Capture the cell that displays the provided text and extract its (X, Y) central coordinate. 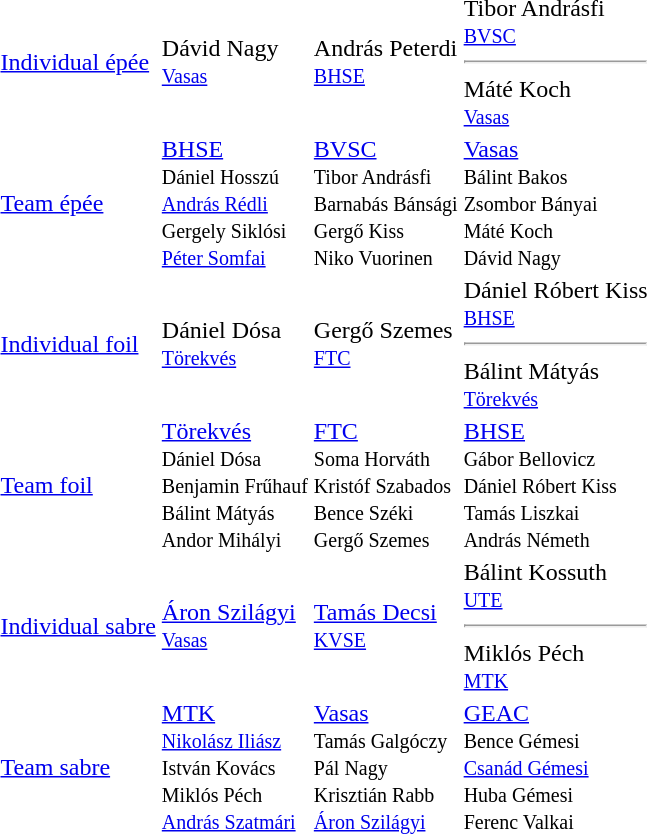
Tamás Decsi KVSE (386, 626)
FTCSoma HorváthKristóf SzabadosBence SzékiGergő Szemes (386, 485)
Dániel Dósa Törekvés (234, 344)
BHSEDániel HosszúAndrás RédliGergely SiklósiPéter Somfai (234, 203)
Áron Szilágyi Vasas (234, 626)
Gergő Szemes FTC (386, 344)
TörekvésDániel DósaBenjamin FrűhaufBálint MátyásAndor Mihályi (234, 485)
BVSCTibor AndrásfiBarnabás BánságiGergő KissNiko Vuorinen (386, 203)
